For the text-containing cell, return its midpoint in [X, Y] coordinate format. 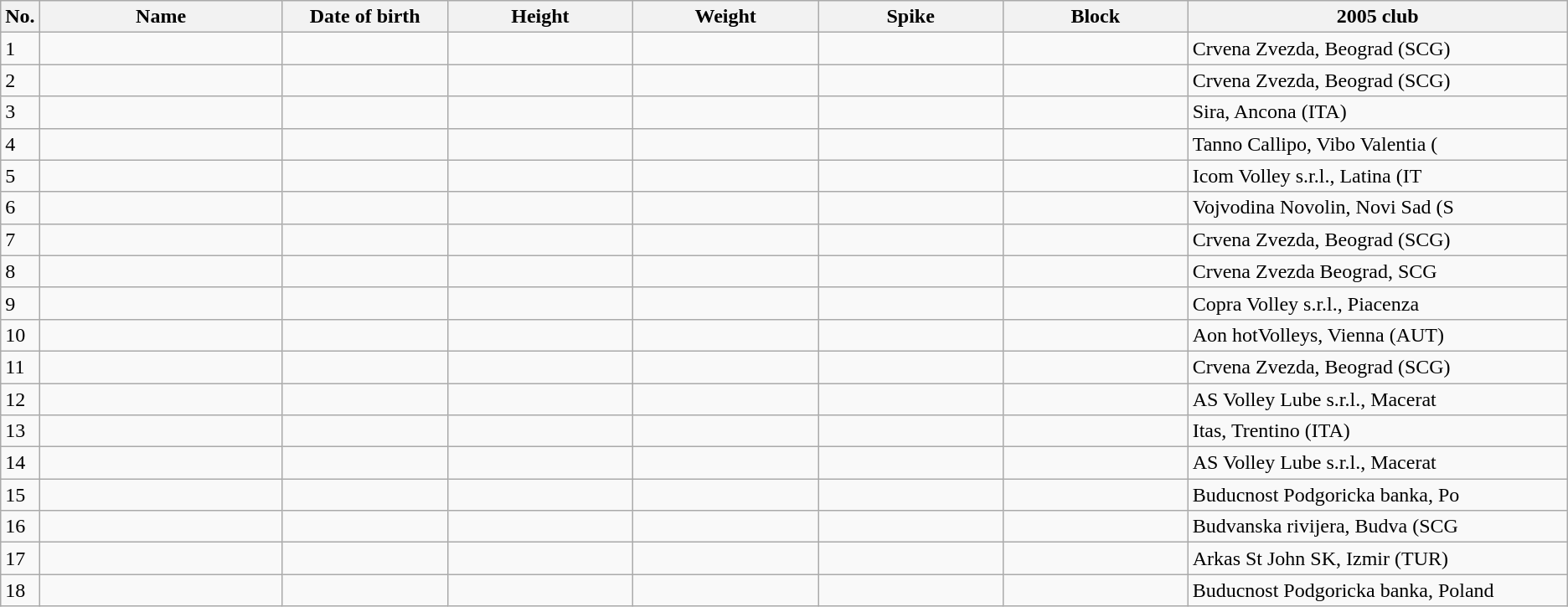
8 [20, 271]
14 [20, 463]
12 [20, 399]
Spike [911, 17]
Buducnost Podgoricka banka, Po [1377, 495]
13 [20, 431]
7 [20, 239]
Name [161, 17]
5 [20, 176]
3 [20, 112]
Sira, Ancona (ITA) [1377, 112]
18 [20, 590]
2005 club [1377, 17]
Vojvodina Novolin, Novi Sad (S [1377, 208]
Buducnost Podgoricka banka, Poland [1377, 590]
Tanno Callipo, Vibo Valentia ( [1377, 144]
2 [20, 80]
Copra Volley s.r.l., Piacenza [1377, 303]
16 [20, 527]
11 [20, 367]
1 [20, 49]
Aon hotVolleys, Vienna (AUT) [1377, 335]
Icom Volley s.r.l., Latina (IT [1377, 176]
Budvanska rivijera, Budva (SCG [1377, 527]
Itas, Trentino (ITA) [1377, 431]
Height [539, 17]
6 [20, 208]
10 [20, 335]
4 [20, 144]
Block [1096, 17]
No. [20, 17]
Weight [725, 17]
Date of birth [365, 17]
15 [20, 495]
Crvena Zvezda Beograd, SCG [1377, 271]
9 [20, 303]
Arkas St John SK, Izmir (TUR) [1377, 558]
17 [20, 558]
